Return [x, y] of the center of cell containing provided text 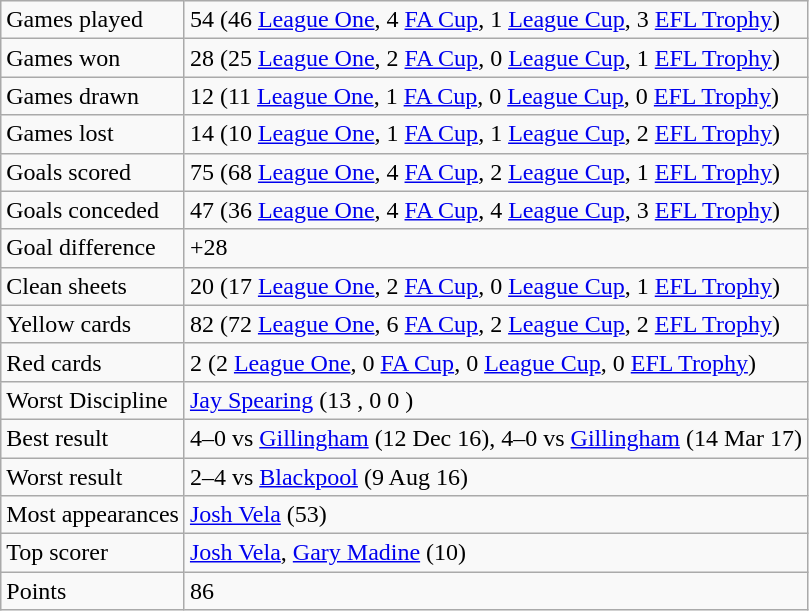
Goals conceded [93, 210]
Games lost [93, 134]
20 (17 League One, 2 FA Cup, 0 League Cup, 1 EFL Trophy) [496, 286]
82 (72 League One, 6 FA Cup, 2 League Cup, 2 EFL Trophy) [496, 324]
2–4 vs Blackpool (9 Aug 16) [496, 477]
28 (25 League One, 2 FA Cup, 0 League Cup, 1 EFL Trophy) [496, 58]
Yellow cards [93, 324]
Josh Vela (53) [496, 515]
86 [496, 591]
54 (46 League One, 4 FA Cup, 1 League Cup, 3 EFL Trophy) [496, 20]
12 (11 League One, 1 FA Cup, 0 League Cup, 0 EFL Trophy) [496, 96]
Worst result [93, 477]
+28 [496, 248]
Goal difference [93, 248]
Games won [93, 58]
Worst Discipline [93, 400]
2 (2 League One, 0 FA Cup, 0 League Cup, 0 EFL Trophy) [496, 362]
Top scorer [93, 553]
Red cards [93, 362]
Jay Spearing (13 , 0 0 ) [496, 400]
Goals scored [93, 172]
Games drawn [93, 96]
4–0 vs Gillingham (12 Dec 16), 4–0 vs Gillingham (14 Mar 17) [496, 438]
Most appearances [93, 515]
Clean sheets [93, 286]
Games played [93, 20]
Points [93, 591]
Best result [93, 438]
Josh Vela, Gary Madine (10) [496, 553]
75 (68 League One, 4 FA Cup, 2 League Cup, 1 EFL Trophy) [496, 172]
47 (36 League One, 4 FA Cup, 4 League Cup, 3 EFL Trophy) [496, 210]
14 (10 League One, 1 FA Cup, 1 League Cup, 2 EFL Trophy) [496, 134]
